Scan for the cell matching the given text and deliver its (X, Y) coordinate at center. 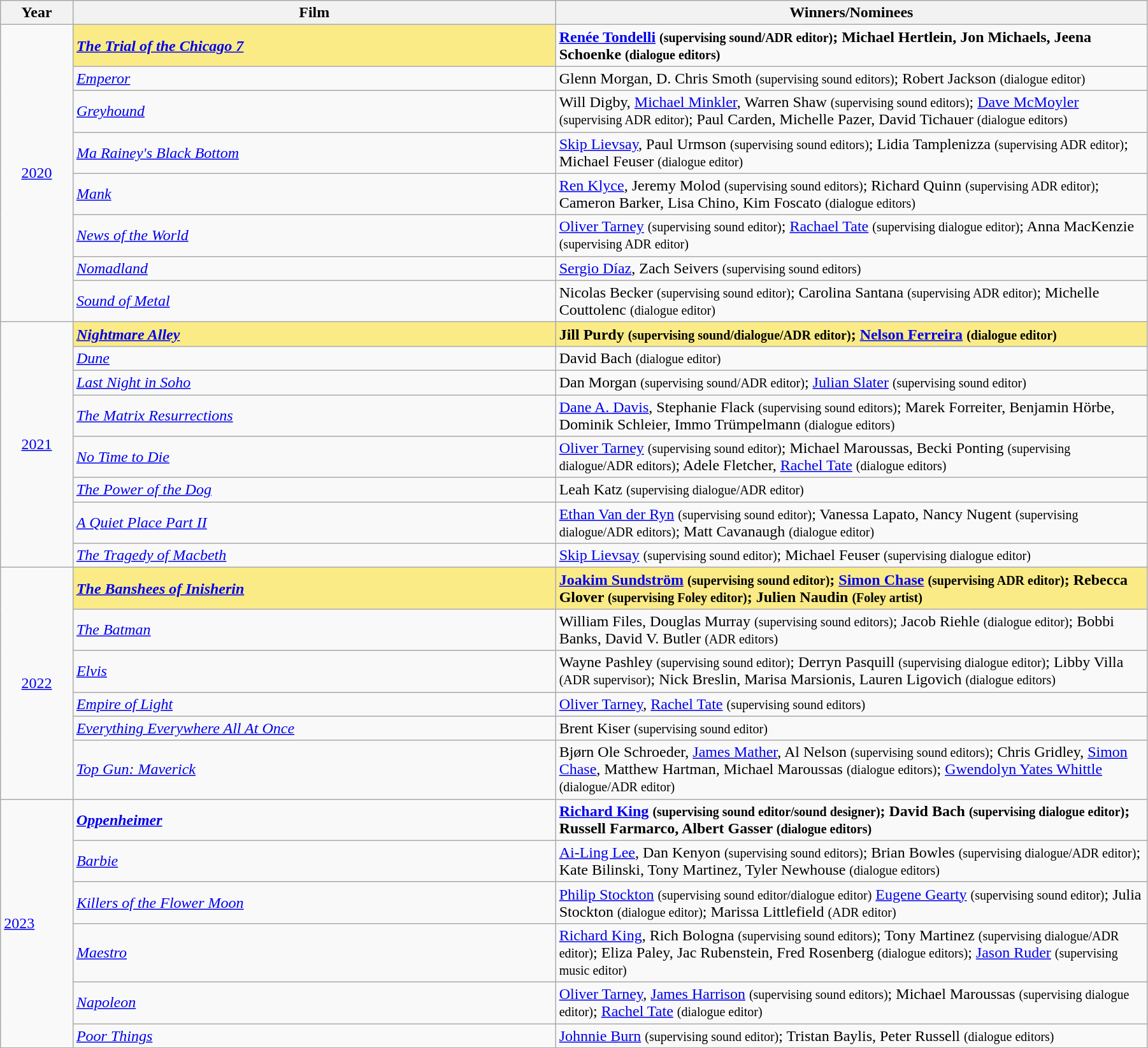
Brent Kiser (supervising sound editor) (851, 728)
The Power of the Dog (314, 490)
Maestro (314, 952)
2022 (37, 683)
Greyhound (314, 111)
Dune (314, 358)
Oliver Tarney, James Harrison (supervising sound editors); Michael Maroussas (supervising dialogue editor); Rachel Tate (dialogue editor) (851, 1003)
Ma Rainey's Black Bottom (314, 153)
Richard King (supervising sound editor/sound designer); David Bach (supervising dialogue editor); Russell Farmarco, Albert Gasser (dialogue editors) (851, 819)
Year (37, 13)
Winners/Nominees (851, 13)
Mank (314, 194)
2021 (37, 445)
Elvis (314, 671)
Oppenheimer (314, 819)
Dan Morgan (supervising sound/ADR editor); Julian Slater (supervising sound editor) (851, 382)
Skip Lievsay, Paul Urmson (supervising sound editors); Lidia Tamplenizza (supervising ADR editor); Michael Feuser (dialogue editor) (851, 153)
2020 (37, 173)
Last Night in Soho (314, 382)
Sergio Díaz, Zach Seivers (supervising sound editors) (851, 268)
The Batman (314, 629)
Poor Things (314, 1035)
Nightmare Alley (314, 334)
The Tragedy of Macbeth (314, 556)
Sound of Metal (314, 301)
Top Gun: Maverick (314, 770)
Dane A. Davis, Stephanie Flack (supervising sound editors); Marek Forreiter, Benjamin Hörbe, Dominik Schleier, Immo Trümpelmann (dialogue editors) (851, 415)
Johnnie Burn (supervising sound editor); Tristan Baylis, Peter Russell (dialogue editors) (851, 1035)
Renée Tondelli (supervising sound/ADR editor); Michael Hertlein, Jon Michaels, Jeena Schoenke (dialogue editors) (851, 46)
Oliver Tarney, Rachel Tate (supervising sound editors) (851, 704)
Oliver Tarney (supervising sound editor); Rachael Tate (supervising dialogue editor); Anna MacKenzie (supervising ADR editor) (851, 236)
No Time to Die (314, 457)
Skip Lievsay (supervising sound editor); Michael Feuser (supervising dialogue editor) (851, 556)
Barbie (314, 861)
Nicolas Becker (supervising sound editor); Carolina Santana (supervising ADR editor); Michelle Couttolenc (dialogue editor) (851, 301)
William Files, Douglas Murray (supervising sound editors); Jacob Riehle (dialogue editor); Bobbi Banks, David V. Butler (ADR editors) (851, 629)
Leah Katz (supervising dialogue/ADR editor) (851, 490)
Emperor (314, 78)
The Trial of the Chicago 7 (314, 46)
The Banshees of Inisherin (314, 589)
Glenn Morgan, D. Chris Smoth (supervising sound editors); Robert Jackson (dialogue editor) (851, 78)
Everything Everywhere All At Once (314, 728)
Jill Purdy (supervising sound/dialogue/ADR editor); Nelson Ferreira (dialogue editor) (851, 334)
David Bach (dialogue editor) (851, 358)
A Quiet Place Part II (314, 522)
Killers of the Flower Moon (314, 902)
News of the World (314, 236)
The Matrix Resurrections (314, 415)
Ethan Van der Ryn (supervising sound editor); Vanessa Lapato, Nancy Nugent (supervising dialogue/ADR editors); Matt Cavanaugh (dialogue editor) (851, 522)
Nomadland (314, 268)
Empire of Light (314, 704)
Film (314, 13)
2023 (37, 923)
Napoleon (314, 1003)
